Search for the cell housing the specified text and yield its (x, y) center coordinate. 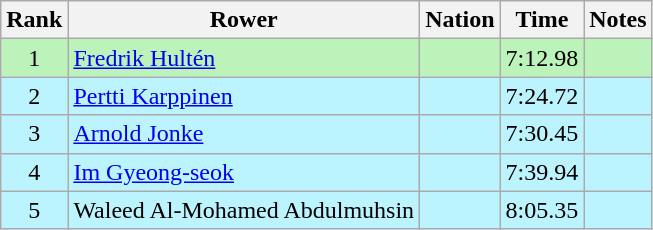
1 (34, 58)
Nation (460, 20)
7:12.98 (542, 58)
Rower (244, 20)
Pertti Karppinen (244, 96)
Notes (618, 20)
Time (542, 20)
Im Gyeong-seok (244, 172)
8:05.35 (542, 210)
4 (34, 172)
Arnold Jonke (244, 134)
7:39.94 (542, 172)
7:30.45 (542, 134)
Rank (34, 20)
5 (34, 210)
7:24.72 (542, 96)
Waleed Al-Mohamed Abdulmuhsin (244, 210)
3 (34, 134)
2 (34, 96)
Fredrik Hultén (244, 58)
